Output the [x, y] coordinate of the center of the cell containing the given text.  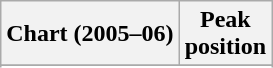
Peakposition [225, 34]
Chart (2005–06) [90, 34]
